For the text-containing cell, return its midpoint in [X, Y] coordinate format. 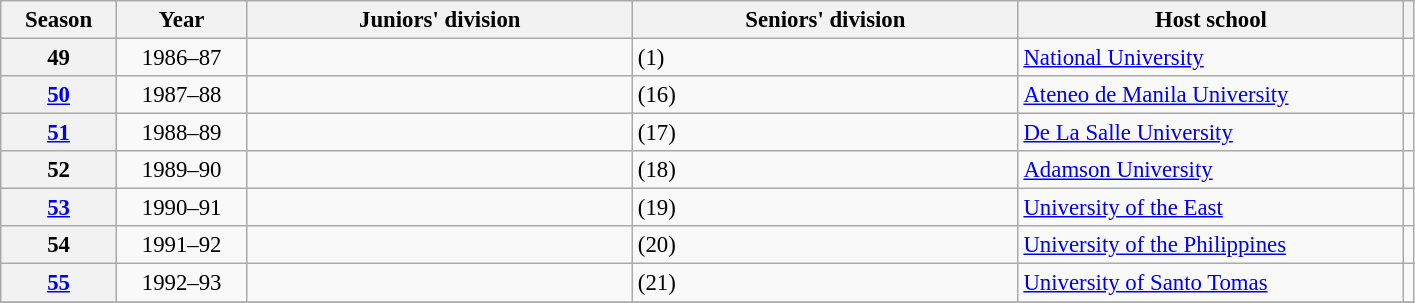
1991–92 [182, 245]
(18) [826, 170]
53 [59, 208]
55 [59, 283]
(17) [826, 133]
Adamson University [1211, 170]
50 [59, 95]
Juniors' division [440, 20]
University of the East [1211, 208]
Year [182, 20]
(20) [826, 245]
University of the Philippines [1211, 245]
Host school [1211, 20]
49 [59, 58]
1992–93 [182, 283]
(21) [826, 283]
1987–88 [182, 95]
National University [1211, 58]
Ateneo de Manila University [1211, 95]
1989–90 [182, 170]
University of Santo Tomas [1211, 283]
(19) [826, 208]
52 [59, 170]
1988–89 [182, 133]
Season [59, 20]
(1) [826, 58]
(16) [826, 95]
54 [59, 245]
1986–87 [182, 58]
1990–91 [182, 208]
51 [59, 133]
De La Salle University [1211, 133]
Seniors' division [826, 20]
